Detect which cell encompasses the target text, then output its [x, y] center coordinate. 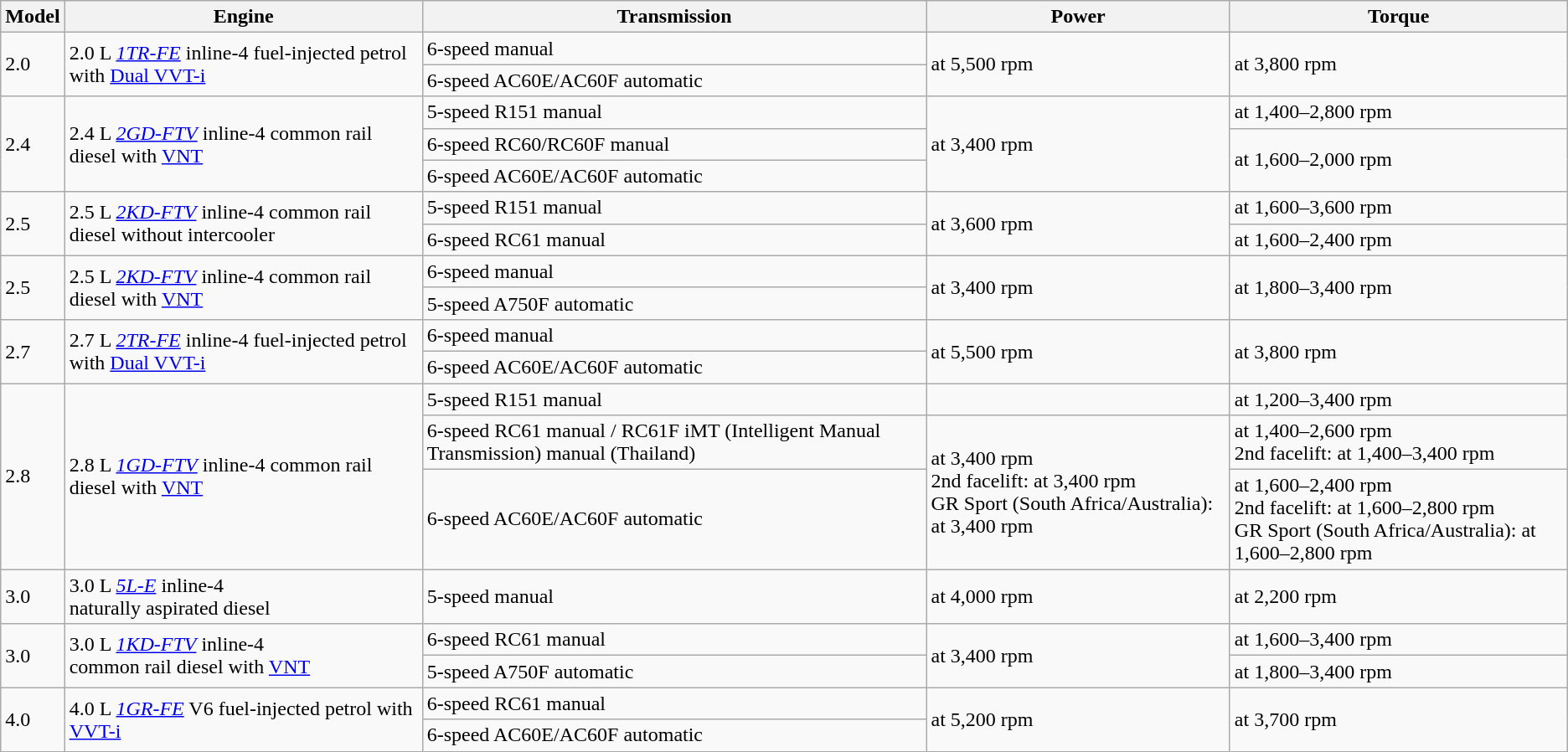
3.0 L 1KD-FTV inline-4common rail diesel with VNT [243, 656]
2.4 L 2GD-FTV inline-4 common rail diesel with VNT [243, 144]
5-speed manual [674, 596]
2.0 [33, 64]
at 1,200–3,400 rpm [1399, 399]
2.5 L 2KD-FTV inline-4 common rail diesel with VNT [243, 287]
at 5,200 rpm [1078, 719]
2.4 [33, 144]
Torque [1399, 17]
at 2,200 rpm [1399, 596]
2.5 L 2KD-FTV inline-4 common rail diesel without intercooler [243, 224]
2.0 L 1TR-FE inline-4 fuel-injected petrol with Dual VVT-i [243, 64]
Power [1078, 17]
2.8 L 1GD-FTV inline-4 common rail diesel with VNT [243, 476]
4.0 [33, 719]
at 4,000 rpm [1078, 596]
3.0 L 5L-E inline-4naturally aspirated diesel [243, 596]
at 1,400–2,800 rpm [1399, 112]
Model [33, 17]
Engine [243, 17]
at 1,600–3,600 rpm [1399, 208]
at 3,600 rpm [1078, 224]
6-speed RC61 manual / RC61F iMT (Intelligent Manual Transmission) manual (Thailand) [674, 442]
2.8 [33, 476]
at 1,400–2,600 rpm2nd facelift: at 1,400–3,400 rpm [1399, 442]
at 1,600–3,400 rpm [1399, 640]
at 3,700 rpm [1399, 719]
2.7 L 2TR-FE inline-4 fuel-injected petrol with Dual VVT-i [243, 351]
4.0 L 1GR-FE V6 fuel-injected petrol with VVT-i [243, 719]
at 1,600–2,400 rpm [1399, 240]
at 3,400 rpm2nd facelift: at 3,400 rpmGR Sport (South Africa/Australia): at 3,400 rpm [1078, 492]
at 1,600–2,400 rpm2nd facelift: at 1,600–2,800 rpmGR Sport (South Africa/Australia): at 1,600–2,800 rpm [1399, 519]
2.7 [33, 351]
Transmission [674, 17]
at 1,600–2,000 rpm [1399, 160]
6-speed RC60/RC60F manual [674, 144]
